Return [X, Y] of the center of cell containing provided text 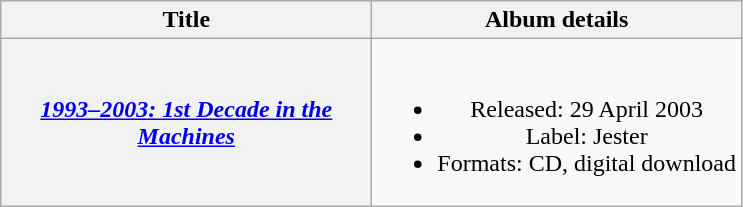
Released: 29 April 2003Label: JesterFormats: CD, digital download [557, 122]
Album details [557, 20]
1993–2003: 1st Decade in the Machines [186, 122]
Title [186, 20]
